Determine the [x, y] coordinate at the center of the cell enclosing the given text.  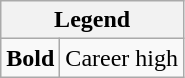
Legend [92, 20]
Career high [122, 58]
Bold [30, 58]
